Return (X, Y) of the center of cell containing provided text 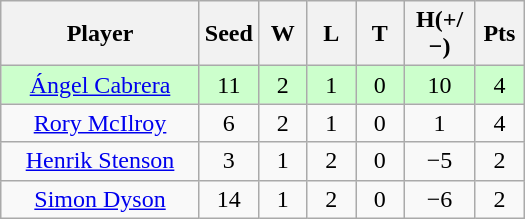
W (282, 34)
14 (228, 199)
−6 (440, 199)
10 (440, 85)
3 (228, 161)
Seed (228, 34)
−5 (440, 161)
Ángel Cabrera (100, 85)
H(+/−) (440, 34)
6 (228, 123)
11 (228, 85)
L (332, 34)
Pts (500, 34)
T (380, 34)
Player (100, 34)
Henrik Stenson (100, 161)
Rory McIlroy (100, 123)
Simon Dyson (100, 199)
